Determine the (X, Y) coordinate at the center of the cell enclosing the given text.  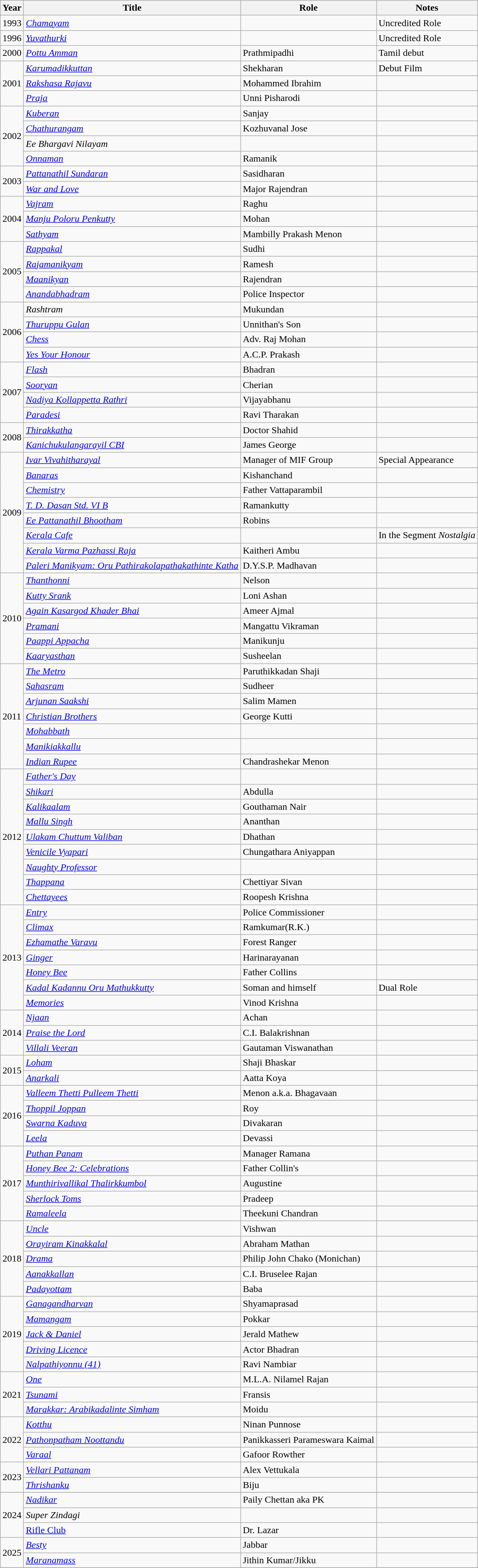
Ravi Nambiar (309, 1364)
Divakaran (309, 1123)
Kadal Kadannu Oru Mathukkutty (132, 988)
Rajendran (309, 279)
Devassi (309, 1138)
Entry (132, 912)
2004 (12, 219)
2006 (12, 332)
Sudhi (309, 249)
Shekharan (309, 68)
M.L.A. Nilamel Rajan (309, 1379)
Kutty Srank (132, 596)
Orayiram Kinakkalal (132, 1244)
Manager of MIF Group (309, 460)
Kanichukulangarayil CBI (132, 445)
Honey Bee (132, 972)
Vijayabhanu (309, 400)
Moidu (309, 1410)
Vajram (132, 204)
Shaji Bhaskar (309, 1063)
Shikari (132, 792)
Forest Ranger (309, 942)
Rashtram (132, 309)
Robins (309, 520)
Driving Licence (132, 1349)
Super Zindagi (132, 1515)
Honey Bee 2: Celebrations (132, 1168)
2007 (12, 392)
Shyamaprasad (309, 1304)
Mangattu Vikraman (309, 626)
2003 (12, 181)
A.C.P. Prakash (309, 354)
Mohammed Ibrahim (309, 83)
Jerald Mathew (309, 1334)
Sathyam (132, 234)
Actor Bhadran (309, 1349)
Venicile Vyapari (132, 852)
Ramesh (309, 264)
Gouthaman Nair (309, 807)
Alex Vettukala (309, 1470)
Tsunami (132, 1394)
Chess (132, 339)
Kuberan (132, 113)
Chathurangam (132, 128)
Yes Your Honour (132, 354)
Title (132, 8)
Soman and himself (309, 988)
One (132, 1379)
Maanikyan (132, 279)
2018 (12, 1259)
T. D. Dasan Std. VI B (132, 505)
Philip John Chako (Monichan) (309, 1259)
Nadikar (132, 1500)
1993 (12, 23)
Climax (132, 927)
Munthirivallikal Thalirkkumbol (132, 1184)
The Metro (132, 671)
Mukundan (309, 309)
Vinod Krishna (309, 1003)
Biju (309, 1485)
Manikiakkallu (132, 746)
Ganagandharvan (132, 1304)
2017 (12, 1184)
Jabbar (309, 1545)
2019 (12, 1334)
2012 (12, 837)
Jack & Daniel (132, 1334)
Pottu Amman (132, 53)
Kerala Varma Pazhassi Raja (132, 550)
2014 (12, 1033)
Police Inspector (309, 294)
Loni Ashan (309, 596)
In the Segment Nostalgia (427, 535)
Thappana (132, 882)
Again Kasargod Khader Bhai (132, 611)
2010 (12, 618)
Thoppil Joppan (132, 1108)
Ee Pattanathil Bhootham (132, 520)
Rajamanikyam (132, 264)
Chettayees (132, 897)
Nalpathiyonnu (41) (132, 1364)
Marakkar: Arabikadalinte Simham (132, 1410)
Puthan Panam (132, 1153)
Ginger (132, 957)
2015 (12, 1070)
Ananthan (309, 822)
Pradeep (309, 1199)
Ninan Punnose (309, 1425)
Dual Role (427, 988)
Theekuni Chandran (309, 1214)
Besty (132, 1545)
Memories (132, 1003)
Unni Pisharodi (309, 98)
Adv. Raj Mohan (309, 339)
2011 (12, 716)
Major Rajendran (309, 189)
Year (12, 8)
Praise the Lord (132, 1033)
Kalikaalam (132, 807)
Paappi Appacha (132, 641)
Thrishanku (132, 1485)
2016 (12, 1115)
Drama (132, 1259)
Nadiya Kollappetta Rathri (132, 400)
Father Collins (309, 972)
Pathonpatham Noottandu (132, 1440)
Praja (132, 98)
Ezhamathe Varavu (132, 942)
Rappakal (132, 249)
Anarkali (132, 1078)
Naughty Professor (132, 867)
Chandrashekar Menon (309, 761)
Thirakkatha (132, 430)
2002 (12, 136)
Rifle Club (132, 1530)
Arjunan Saakshi (132, 701)
Christian Brothers (132, 716)
2022 (12, 1440)
Paruthikkadan Shaji (309, 671)
D.Y.S.P. Madhavan (309, 565)
Aatta Koya (309, 1078)
Villali Veeran (132, 1048)
Kaaryasthan (132, 656)
Uncle (132, 1229)
Doctor Shahid (309, 430)
Ravi Tharakan (309, 415)
Dr. Lazar (309, 1530)
Fransis (309, 1394)
Ramanik (309, 158)
Thanthonni (132, 580)
Roopesh Krishna (309, 897)
2025 (12, 1553)
Pattanathil Sundaran (132, 173)
Raghu (309, 204)
Chemistry (132, 490)
Maranamass (132, 1560)
Baba (309, 1289)
Vellari Pattanam (132, 1470)
Jithin Kumar/Jikku (309, 1560)
Panikkasseri Parameswara Kaimal (309, 1440)
2021 (12, 1394)
Leela (132, 1138)
Mambilly Prakash Menon (309, 234)
Sherlock Toms (132, 1199)
Mohabbath (132, 731)
Paleri Manikyam: Oru Pathirakolapathakathinte Katha (132, 565)
Ramankutty (309, 505)
Abraham Mathan (309, 1244)
2001 (12, 83)
1996 (12, 38)
Nelson (309, 580)
Prathmipadhi (309, 53)
Menon a.k.a. Bhagavaan (309, 1093)
Sasidharan (309, 173)
Bhadran (309, 369)
Swarna Kaduva (132, 1123)
George Kutti (309, 716)
2009 (12, 513)
Kishanchand (309, 475)
Yuvathurki (132, 38)
2008 (12, 437)
Varaal (132, 1455)
Kerala Cafe (132, 535)
Manju Poloru Penkutty (132, 219)
2000 (12, 53)
Kotthu (132, 1425)
Loham (132, 1063)
Gautaman Viswanathan (309, 1048)
Sooryan (132, 384)
Cherian (309, 384)
Onnaman (132, 158)
Mallu Singh (132, 822)
Chungathara Aniyappan (309, 852)
Unnithan's Son (309, 324)
Pramani (132, 626)
Banaras (132, 475)
Police Commissioner (309, 912)
C.I. Bruselee Rajan (309, 1274)
Harinarayanan (309, 957)
Susheelan (309, 656)
Ramkumar(R.K.) (309, 927)
Sahasram (132, 686)
Ulakam Chuttum Valiban (132, 837)
Ee Bhargavi Nilayam (132, 143)
James George (309, 445)
Chamayam (132, 23)
Roy (309, 1108)
Chettiyar Sivan (309, 882)
Mamangam (132, 1319)
Pokkar (309, 1319)
Dhathan (309, 837)
Special Appearance (427, 460)
Indian Rupee (132, 761)
Paily Chettan aka PK (309, 1500)
Salim Mamen (309, 701)
Sanjay (309, 113)
Achan (309, 1018)
Ameer Ajmal (309, 611)
Tamil debut (427, 53)
Manikunju (309, 641)
Aanakkallan (132, 1274)
Paradesi (132, 415)
War and Love (132, 189)
Notes (427, 8)
Sudheer (309, 686)
Debut Film (427, 68)
Karumadikkuttan (132, 68)
Njaan (132, 1018)
Augustine (309, 1184)
Flash (132, 369)
Kaitheri Ambu (309, 550)
2013 (12, 957)
2024 (12, 1515)
Thuruppu Gulan (132, 324)
2023 (12, 1477)
Father Vattaparambil (309, 490)
Rakshasa Rajavu (132, 83)
Anandabhadram (132, 294)
Kozhuvanal Jose (309, 128)
Role (309, 8)
Mohan (309, 219)
Ramaleela (132, 1214)
Father's Day (132, 776)
Ivar Vivahitharayal (132, 460)
Vishwan (309, 1229)
Gafoor Rowther (309, 1455)
2005 (12, 272)
Valleem Thetti Pulleem Thetti (132, 1093)
Abdulla (309, 792)
C.I. Balakrishnan (309, 1033)
Padayottam (132, 1289)
Manager Ramana (309, 1153)
Father Collin's (309, 1168)
